Pinpoint the cell where the given text exists, returning its (X, Y) midpoint coordinate. 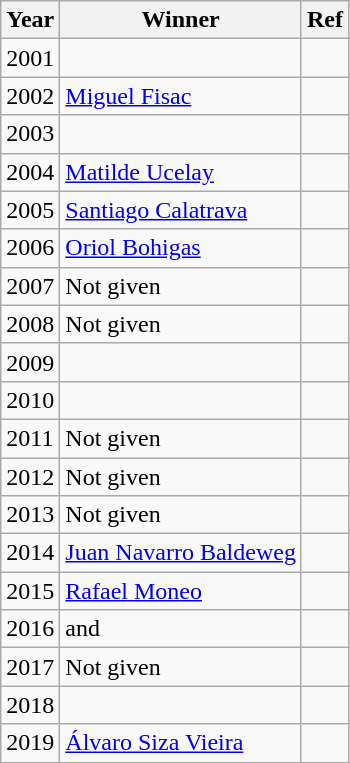
2006 (30, 248)
2009 (30, 362)
2014 (30, 553)
2001 (30, 58)
and (181, 629)
2008 (30, 324)
Miguel Fisac (181, 96)
Rafael Moneo (181, 591)
2010 (30, 400)
2013 (30, 515)
2003 (30, 134)
Ref (324, 20)
2017 (30, 667)
2018 (30, 705)
Winner (181, 20)
2012 (30, 477)
2005 (30, 210)
Santiago Calatrava (181, 210)
Oriol Bohigas (181, 248)
2002 (30, 96)
2011 (30, 438)
2019 (30, 743)
2015 (30, 591)
Álvaro Siza Vieira (181, 743)
Year (30, 20)
Juan Navarro Baldeweg (181, 553)
2004 (30, 172)
2016 (30, 629)
2007 (30, 286)
Matilde Ucelay (181, 172)
